Find where the given text appears and provide that cell's center as [X, Y] coordinate. 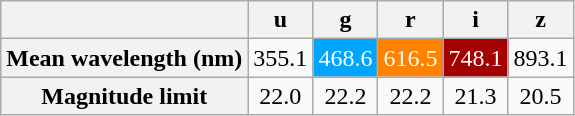
u [280, 20]
21.3 [476, 96]
355.1 [280, 58]
748.1 [476, 58]
616.5 [410, 58]
893.1 [540, 58]
22.0 [280, 96]
Mean wavelength (nm) [124, 58]
i [476, 20]
Magnitude limit [124, 96]
z [540, 20]
r [410, 20]
20.5 [540, 96]
468.6 [346, 58]
g [346, 20]
